Extract the [x, y] coordinate from the center of the cell holding the provided text.  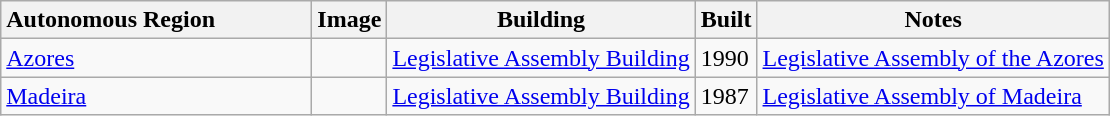
Building [541, 20]
Azores [156, 58]
1990 [726, 58]
Autonomous Region [156, 20]
Legislative Assembly of the Azores [933, 58]
Notes [933, 20]
Built [726, 20]
Madeira [156, 96]
Image [350, 20]
Legislative Assembly of Madeira [933, 96]
1987 [726, 96]
